Return [X, Y] of the center of cell containing provided text 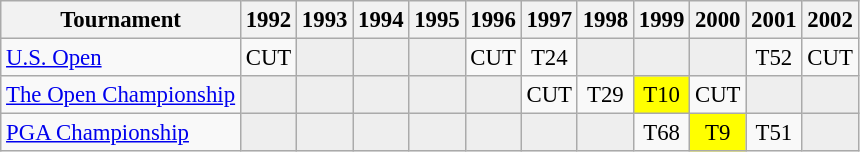
1996 [493, 20]
T68 [661, 133]
Tournament [121, 20]
2000 [718, 20]
1992 [268, 20]
U.S. Open [121, 58]
PGA Championship [121, 133]
2001 [774, 20]
1993 [325, 20]
1998 [605, 20]
1999 [661, 20]
T9 [718, 133]
1994 [381, 20]
2002 [830, 20]
T29 [605, 95]
T10 [661, 95]
1995 [437, 20]
T24 [549, 58]
1997 [549, 20]
The Open Championship [121, 95]
T51 [774, 133]
T52 [774, 58]
